Return the (X, Y) coordinate for the center point of the cell that contains the specified text.  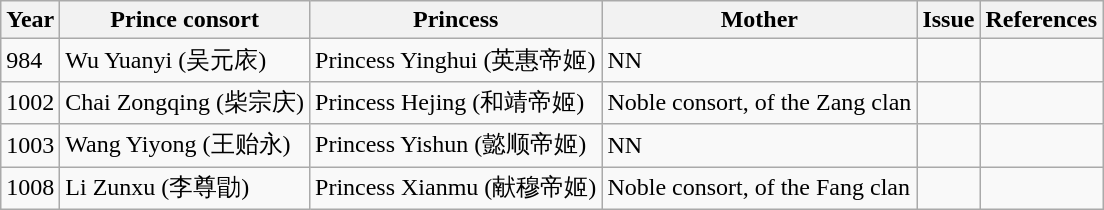
1002 (30, 102)
984 (30, 60)
1003 (30, 146)
1008 (30, 188)
Li Zunxu (李尊勖) (185, 188)
Noble consort, of the Fang clan (760, 188)
Wu Yuanyi (吴元庡) (185, 60)
Princess Xianmu (献穆帝姬) (456, 188)
Princess Yishun (懿顺帝姬) (456, 146)
Princess Hejing (和靖帝姬) (456, 102)
Mother (760, 20)
Noble consort, of the Zang clan (760, 102)
References (1042, 20)
Princess (456, 20)
Year (30, 20)
Issue (948, 20)
Wang Yiyong (王贻永) (185, 146)
Chai Zongqing (柴宗庆) (185, 102)
Princess Yinghui (英惠帝姬) (456, 60)
Prince consort (185, 20)
